Locate the cell with the specified text and output its [X, Y] center coordinate. 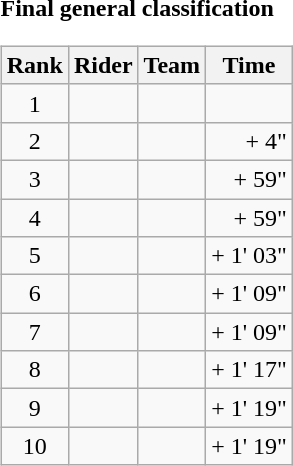
Team [172, 65]
1 [34, 103]
7 [34, 332]
+ 1' 17" [250, 370]
+ 1' 03" [250, 256]
5 [34, 256]
2 [34, 141]
Rank [34, 65]
+ 4" [250, 141]
8 [34, 370]
6 [34, 294]
Rider [103, 65]
Time [250, 65]
10 [34, 446]
4 [34, 217]
3 [34, 179]
9 [34, 408]
